Scan for the cell matching the given text and deliver its (X, Y) coordinate at center. 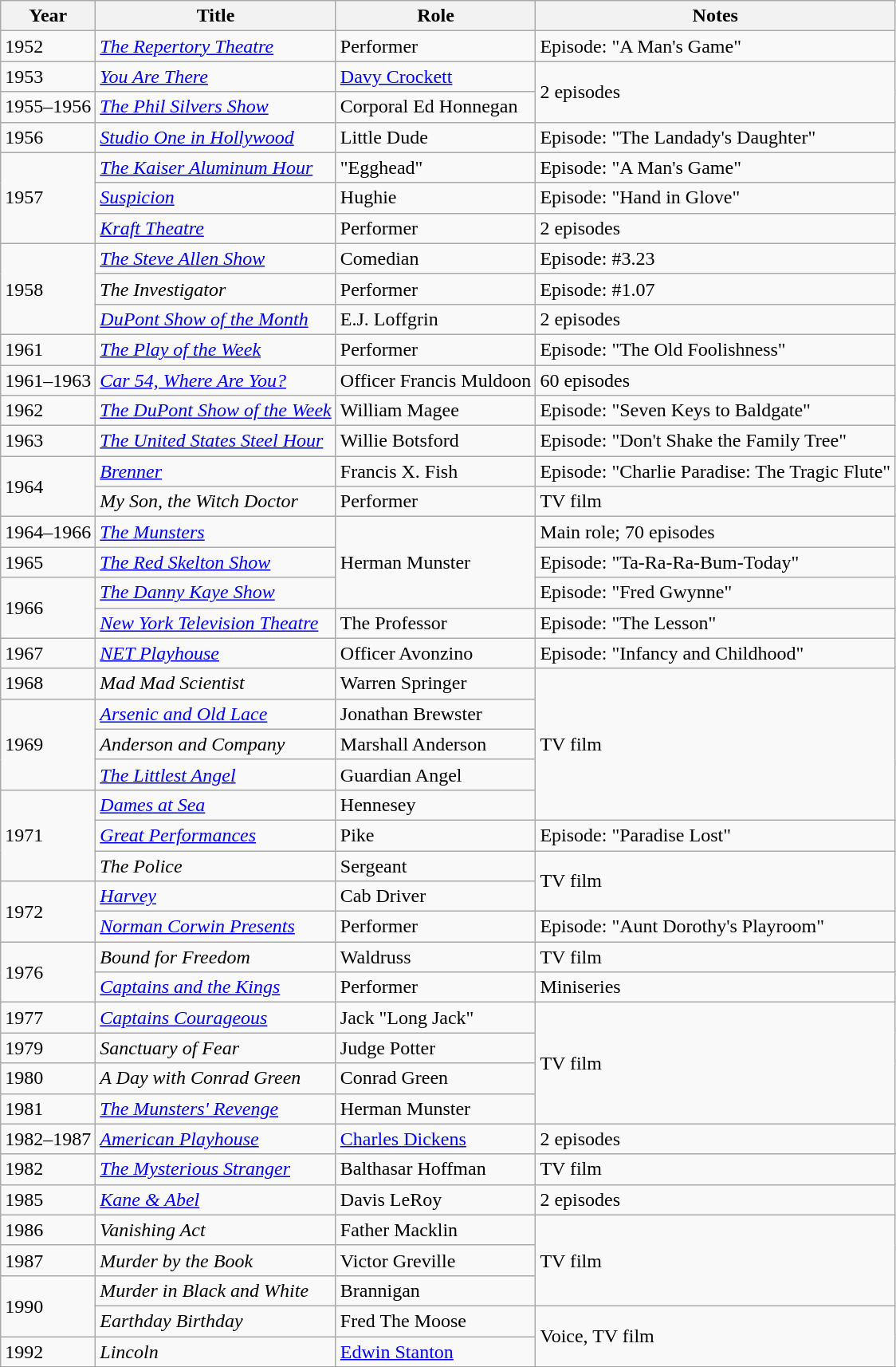
1966 (48, 608)
1977 (48, 1018)
American Playhouse (215, 1139)
The Police (215, 865)
Hennesey (435, 805)
Norman Corwin Presents (215, 927)
Sanctuary of Fear (215, 1048)
Captains and the Kings (215, 987)
Jack "Long Jack" (435, 1018)
Victor Greville (435, 1260)
Voice, TV film (716, 1336)
1953 (48, 77)
Conrad Green (435, 1078)
Year (48, 16)
Francis X. Fish (435, 471)
Earthday Birthday (215, 1321)
Episode: "Infancy and Childhood" (716, 653)
Bound for Freedom (215, 957)
Captains Courageous (215, 1018)
1982–1987 (48, 1139)
Murder in Black and White (215, 1290)
Brannigan (435, 1290)
My Son, the Witch Doctor (215, 502)
Episode: "The Landady's Daughter" (716, 137)
Episode: "Seven Keys to Baldgate" (716, 411)
E.J. Loffgrin (435, 319)
Hughie (435, 198)
The Munsters' Revenge (215, 1109)
Suspicion (215, 198)
1968 (48, 683)
The Repertory Theatre (215, 46)
"Egghead" (435, 167)
DuPont Show of the Month (215, 319)
Great Performances (215, 835)
Anderson and Company (215, 744)
Episode: #1.07 (716, 289)
Mad Mad Scientist (215, 683)
Miniseries (716, 987)
A Day with Conrad Green (215, 1078)
Corporal Ed Honnegan (435, 107)
Episode: "Hand in Glove" (716, 198)
Officer Francis Muldoon (435, 380)
The DuPont Show of the Week (215, 411)
The Professor (435, 623)
1967 (48, 653)
1971 (48, 835)
The Phil Silvers Show (215, 107)
Balthasar Hoffman (435, 1169)
Studio One in Hollywood (215, 137)
The Investigator (215, 289)
Dames at Sea (215, 805)
1961 (48, 349)
1986 (48, 1230)
Comedian (435, 258)
The Littlest Angel (215, 774)
Edwin Stanton (435, 1352)
William Magee (435, 411)
1981 (48, 1109)
Davy Crockett (435, 77)
Role (435, 16)
NET Playhouse (215, 653)
1956 (48, 137)
The Red Skelton Show (215, 562)
Little Dude (435, 137)
Cab Driver (435, 896)
Kane & Abel (215, 1200)
Main role; 70 episodes (716, 532)
Waldruss (435, 957)
You Are There (215, 77)
The United States Steel Hour (215, 441)
The Mysterious Stranger (215, 1169)
Sergeant (435, 865)
1961–1963 (48, 380)
Episode: "Fred Gwynne" (716, 593)
Episode: "The Old Foolishness" (716, 349)
Fred The Moose (435, 1321)
Vanishing Act (215, 1230)
1990 (48, 1306)
Judge Potter (435, 1048)
1980 (48, 1078)
Episode: "The Lesson" (716, 623)
1965 (48, 562)
Episode: "Aunt Dorothy's Playroom" (716, 927)
1963 (48, 441)
1964–1966 (48, 532)
Notes (716, 16)
Episode: "Ta-Ra-Ra-Bum-Today" (716, 562)
Episode: "Paradise Lost" (716, 835)
Murder by the Book (215, 1260)
1987 (48, 1260)
Lincoln (215, 1352)
1976 (48, 972)
The Steve Allen Show (215, 258)
Title (215, 16)
Episode: #3.23 (716, 258)
Episode: "Charlie Paradise: The Tragic Flute" (716, 471)
1964 (48, 487)
The Kaiser Aluminum Hour (215, 167)
New York Television Theatre (215, 623)
1969 (48, 744)
1992 (48, 1352)
60 episodes (716, 380)
Father Macklin (435, 1230)
Harvey (215, 896)
Guardian Angel (435, 774)
Brenner (215, 471)
Pike (435, 835)
1982 (48, 1169)
1972 (48, 912)
Car 54, Where Are You? (215, 380)
1957 (48, 198)
1955–1956 (48, 107)
1985 (48, 1200)
1979 (48, 1048)
1962 (48, 411)
The Danny Kaye Show (215, 593)
Marshall Anderson (435, 744)
Davis LeRoy (435, 1200)
1958 (48, 289)
Willie Botsford (435, 441)
1952 (48, 46)
Jonathan Brewster (435, 714)
Episode: "Don't Shake the Family Tree" (716, 441)
The Munsters (215, 532)
Charles Dickens (435, 1139)
Warren Springer (435, 683)
Arsenic and Old Lace (215, 714)
Kraft Theatre (215, 228)
The Play of the Week (215, 349)
Officer Avonzino (435, 653)
